Determine the (x, y) coordinate at the center of the cell enclosing the given text.  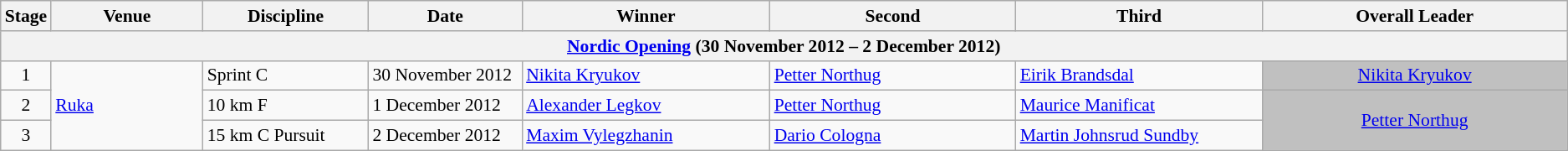
Maurice Manificat (1139, 106)
10 km F (286, 106)
Winner (646, 16)
Venue (127, 16)
15 km C Pursuit (286, 136)
Overall Leader (1415, 16)
Martin Johnsrud Sundby (1139, 136)
Third (1139, 16)
Nordic Opening (30 November 2012 – 2 December 2012) (784, 46)
Alexander Legkov (646, 106)
1 (26, 75)
Sprint C (286, 75)
Stage (26, 16)
Date (445, 16)
Dario Cologna (893, 136)
Discipline (286, 16)
Second (893, 16)
Ruka (127, 106)
30 November 2012 (445, 75)
2 (26, 106)
Maxim Vylegzhanin (646, 136)
3 (26, 136)
1 December 2012 (445, 106)
Eirik Brandsdal (1139, 75)
2 December 2012 (445, 136)
